For the text-containing cell, return its midpoint in [X, Y] coordinate format. 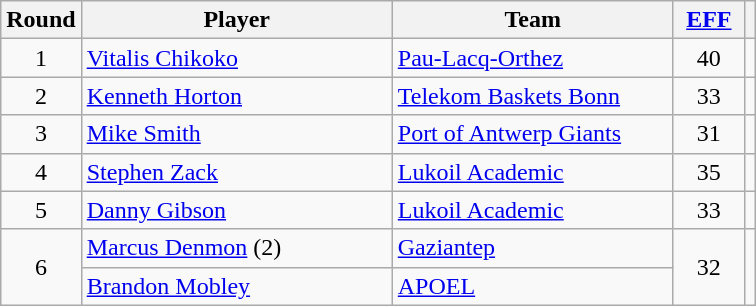
Port of Antwerp Giants [532, 134]
Danny Gibson [236, 210]
EFF [708, 20]
3 [41, 134]
Vitalis Chikoko [236, 58]
40 [708, 58]
Player [236, 20]
1 [41, 58]
Kenneth Horton [236, 96]
Brandon Mobley [236, 286]
Round [41, 20]
Telekom Baskets Bonn [532, 96]
32 [708, 267]
Pau-Lacq-Orthez [532, 58]
5 [41, 210]
APOEL [532, 286]
35 [708, 172]
Stephen Zack [236, 172]
6 [41, 267]
Team [532, 20]
31 [708, 134]
Gaziantep [532, 248]
Mike Smith [236, 134]
Marcus Denmon (2) [236, 248]
4 [41, 172]
2 [41, 96]
